Locate the cell with the specified text and output its [X, Y] center coordinate. 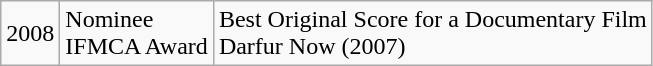
NomineeIFMCA Award [137, 34]
Best Original Score for a Documentary FilmDarfur Now (2007) [432, 34]
2008 [30, 34]
